Output the [X, Y] coordinate of the center of the cell containing the given text.  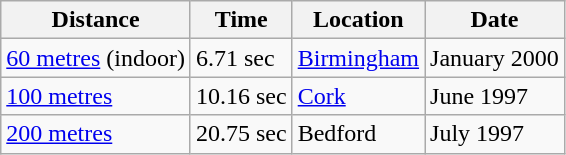
10.16 sec [241, 96]
Distance [96, 20]
100 metres [96, 96]
January 2000 [495, 58]
Date [495, 20]
6.71 sec [241, 58]
200 metres [96, 134]
Birmingham [358, 58]
Cork [358, 96]
Time [241, 20]
June 1997 [495, 96]
July 1997 [495, 134]
Location [358, 20]
60 metres (indoor) [96, 58]
20.75 sec [241, 134]
Bedford [358, 134]
